Return the (X, Y) coordinate for the center point of the cell that contains the specified text.  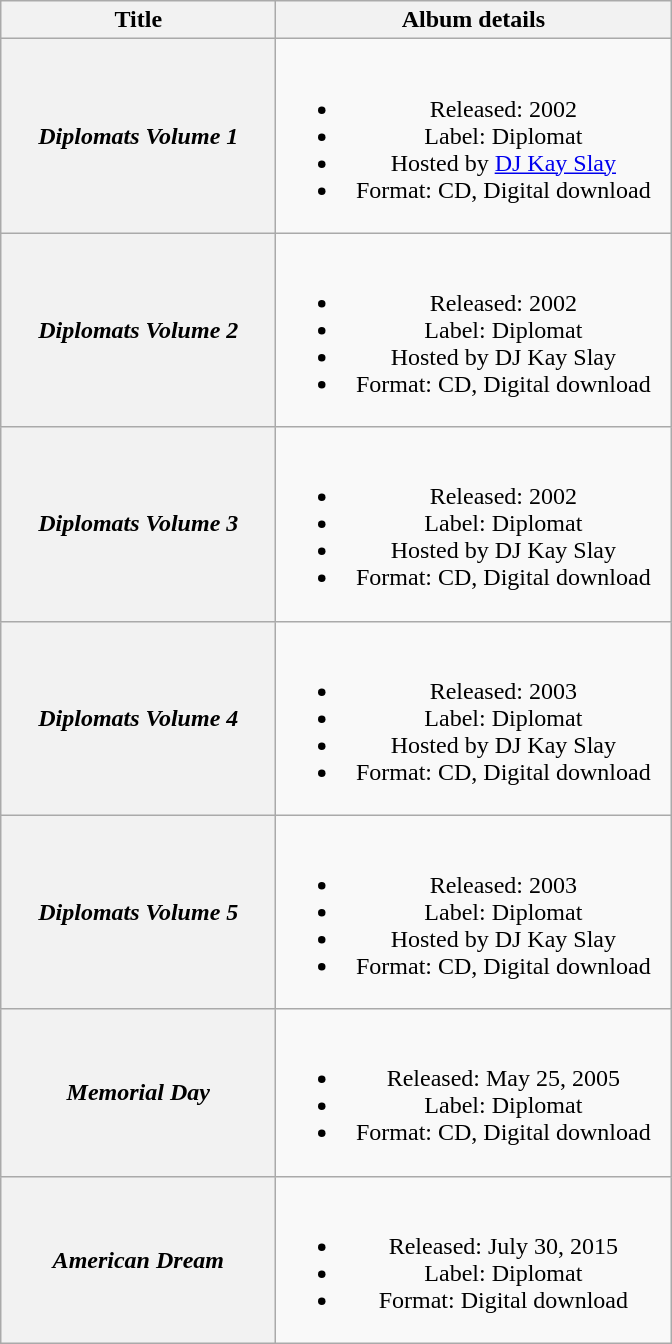
American Dream (138, 1260)
Diplomats Volume 5 (138, 912)
Album details (474, 20)
Memorial Day (138, 1092)
Diplomats Volume 4 (138, 718)
Released: May 25, 2005Label: DiplomatFormat: CD, Digital download (474, 1092)
Diplomats Volume 2 (138, 330)
Released: July 30, 2015Label: DiplomatFormat: Digital download (474, 1260)
Title (138, 20)
Diplomats Volume 1 (138, 136)
Diplomats Volume 3 (138, 524)
